Locate the cell with the specified text and output its [X, Y] center coordinate. 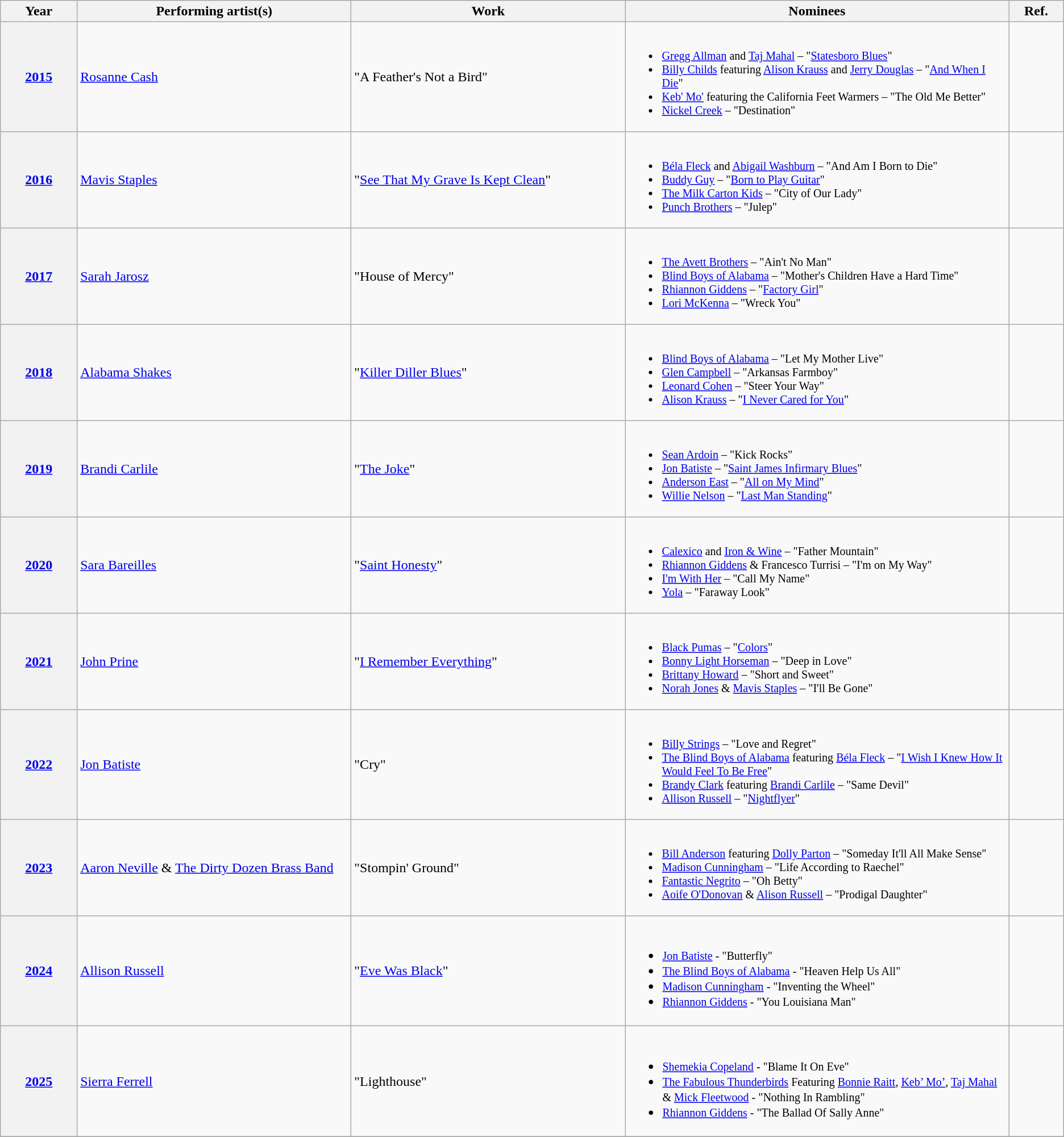
Aaron Neville & The Dirty Dozen Brass Band [214, 867]
Calexico and Iron & Wine – "Father Mountain"Rhiannon Giddens & Francesco Turrisi – "I'm on My Way"I'm With Her – "Call My Name"Yola – "Faraway Look" [817, 565]
2016 [39, 180]
Alabama Shakes [214, 373]
Ref. [1036, 11]
2021 [39, 661]
Rosanne Cash [214, 77]
2017 [39, 276]
Sierra Ferrell [214, 1081]
2019 [39, 469]
"See That My Grave Is Kept Clean" [488, 180]
"The Joke" [488, 469]
"A Feather's Not a Bird" [488, 77]
Black Pumas – "Colors"Bonny Light Horseman – "Deep in Love"Brittany Howard – "Short and Sweet"Norah Jones & Mavis Staples – "I'll Be Gone" [817, 661]
Sara Bareilles [214, 565]
"Saint Honesty" [488, 565]
Jon Batiste [214, 765]
2023 [39, 867]
2025 [39, 1081]
"House of Mercy" [488, 276]
"Stompin' Ground" [488, 867]
"Lighthouse" [488, 1081]
"Killer Diller Blues" [488, 373]
"Cry" [488, 765]
Nominees [817, 11]
Sarah Jarosz [214, 276]
John Prine [214, 661]
2020 [39, 565]
2024 [39, 971]
Allison Russell [214, 971]
"I Remember Everything" [488, 661]
Performing artist(s) [214, 11]
2015 [39, 77]
Sean Ardoin – "Kick Rocks"Jon Batiste – "Saint James Infirmary Blues"Anderson East – "All on My Mind"Willie Nelson – "Last Man Standing" [817, 469]
"Eve Was Black" [488, 971]
Work [488, 11]
Blind Boys of Alabama – "Let My Mother Live"Glen Campbell – "Arkansas Farmboy"Leonard Cohen – "Steer Your Way"Alison Krauss – "I Never Cared for You" [817, 373]
2022 [39, 765]
Mavis Staples [214, 180]
2018 [39, 373]
Brandi Carlile [214, 469]
Year [39, 11]
